For the text-containing cell, return its midpoint in (x, y) coordinate format. 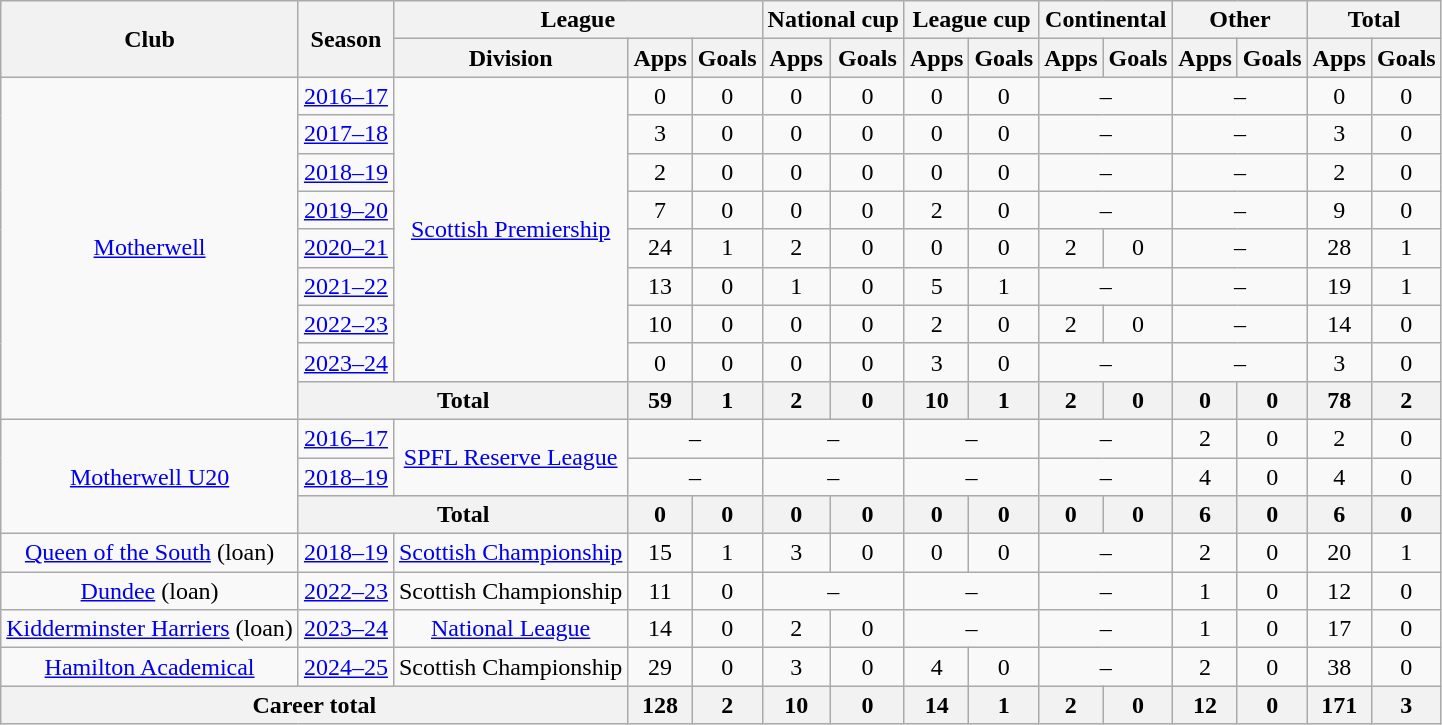
19 (1339, 286)
Continental (1106, 20)
24 (660, 248)
5 (936, 286)
9 (1339, 210)
2020–21 (346, 248)
League cup (971, 20)
29 (660, 667)
League (578, 20)
2024–25 (346, 667)
15 (660, 553)
National League (510, 629)
2019–20 (346, 210)
28 (1339, 248)
13 (660, 286)
2021–22 (346, 286)
7 (660, 210)
20 (1339, 553)
Motherwell U20 (150, 476)
59 (660, 400)
Dundee (loan) (150, 591)
Division (510, 58)
128 (660, 705)
Season (346, 39)
78 (1339, 400)
171 (1339, 705)
Queen of the South (loan) (150, 553)
Club (150, 39)
SPFL Reserve League (510, 457)
11 (660, 591)
Motherwell (150, 248)
17 (1339, 629)
2017–18 (346, 134)
Kidderminster Harriers (loan) (150, 629)
Hamilton Academical (150, 667)
Career total (314, 705)
Scottish Premiership (510, 229)
38 (1339, 667)
Other (1240, 20)
National cup (833, 20)
